Scan for the cell matching the given text and deliver its (X, Y) coordinate at center. 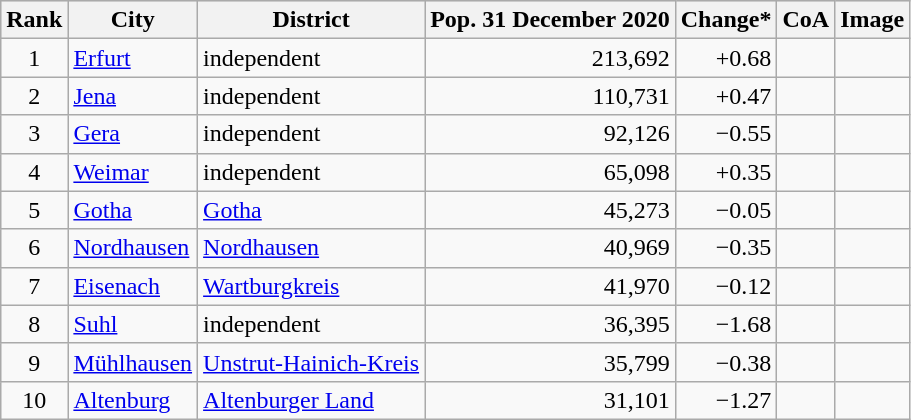
Jena (133, 96)
45,273 (550, 210)
Altenburg (133, 400)
City (133, 20)
Mühlhausen (133, 362)
+0.68 (726, 58)
Pop. 31 December 2020 (550, 20)
Wartburgkreis (312, 286)
Eisenach (133, 286)
−0.35 (726, 248)
92,126 (550, 134)
Change* (726, 20)
3 (34, 134)
2 (34, 96)
110,731 (550, 96)
Erfurt (133, 58)
35,799 (550, 362)
65,098 (550, 172)
Unstrut-Hainich-Kreis (312, 362)
213,692 (550, 58)
Gera (133, 134)
Weimar (133, 172)
−1.68 (726, 324)
District (312, 20)
40,969 (550, 248)
−0.38 (726, 362)
7 (34, 286)
1 (34, 58)
+0.35 (726, 172)
−1.27 (726, 400)
CoA (806, 20)
+0.47 (726, 96)
Suhl (133, 324)
Rank (34, 20)
Image (872, 20)
6 (34, 248)
4 (34, 172)
31,101 (550, 400)
−0.55 (726, 134)
Altenburger Land (312, 400)
8 (34, 324)
41,970 (550, 286)
5 (34, 210)
9 (34, 362)
36,395 (550, 324)
−0.05 (726, 210)
10 (34, 400)
−0.12 (726, 286)
